Return [x, y] of the center of cell containing provided text 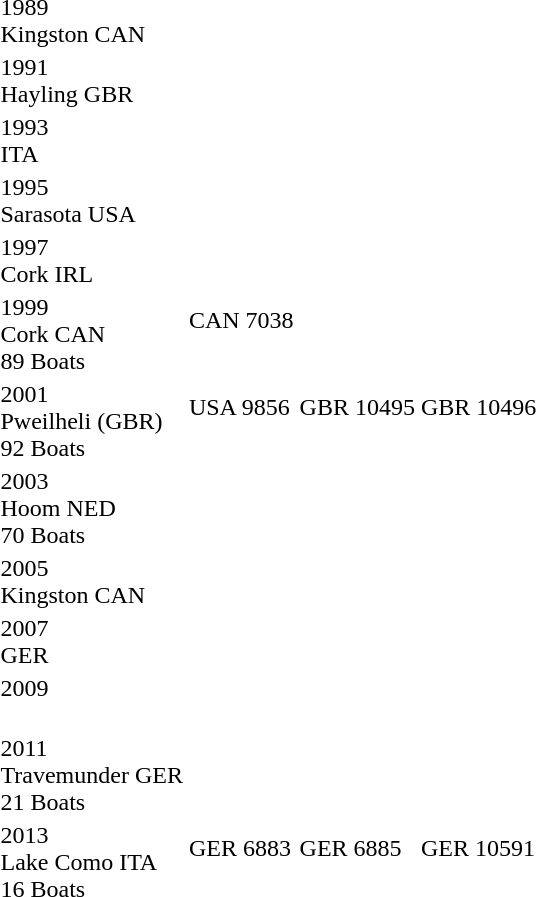
USA 9856 [241, 421]
CAN 7038 [241, 334]
GBR 10495 [357, 421]
